Return the [x, y] coordinate for the center point of the cell that contains the specified text.  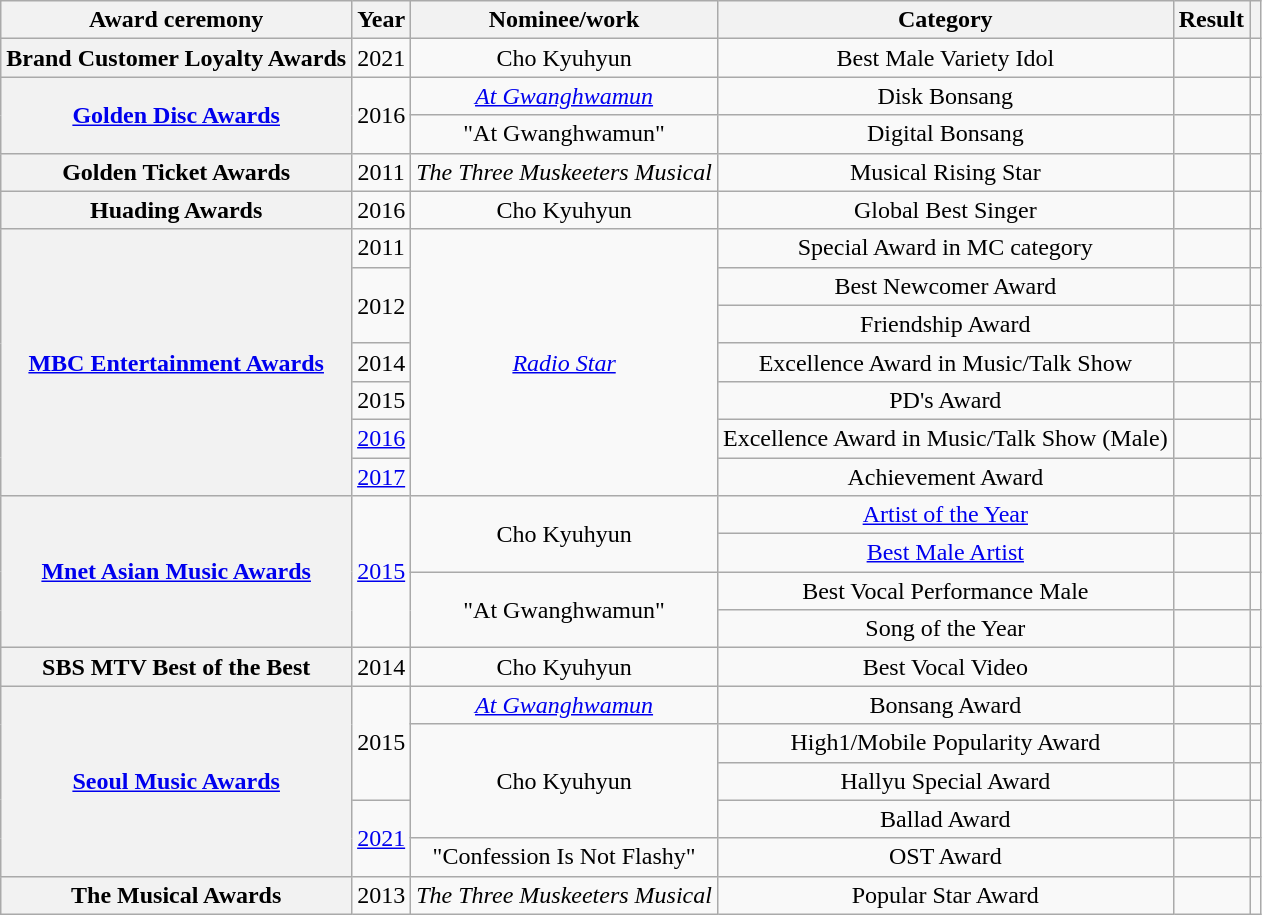
Radio Star [564, 362]
Best Newcomer Award [945, 286]
Special Award in MC category [945, 248]
Song of the Year [945, 629]
Best Vocal Performance Male [945, 591]
Mnet Asian Music Awards [176, 572]
PD's Award [945, 400]
"Confession Is Not Flashy" [564, 857]
Year [382, 20]
Ballad Award [945, 819]
Popular Star Award [945, 895]
MBC Entertainment Awards [176, 362]
Golden Ticket Awards [176, 172]
Disk Bonsang [945, 96]
Friendship Award [945, 324]
The Musical Awards [176, 895]
Best Vocal Video [945, 667]
2013 [382, 895]
Hallyu Special Award [945, 781]
Excellence Award in Music/Talk Show [945, 362]
2017 [382, 477]
Musical Rising Star [945, 172]
Brand Customer Loyalty Awards [176, 58]
Bonsang Award [945, 705]
Category [945, 20]
SBS MTV Best of the Best [176, 667]
Seoul Music Awards [176, 781]
Digital Bonsang [945, 134]
Best Male Variety Idol [945, 58]
Award ceremony [176, 20]
Global Best Singer [945, 210]
Golden Disc Awards [176, 115]
Excellence Award in Music/Talk Show (Male) [945, 438]
Huading Awards [176, 210]
Nominee/work [564, 20]
Result [1211, 20]
High1/Mobile Popularity Award [945, 743]
OST Award [945, 857]
2012 [382, 305]
Artist of the Year [945, 515]
Best Male Artist [945, 553]
Achievement Award [945, 477]
